Pinpoint the cell where the given text exists, returning its [X, Y] midpoint coordinate. 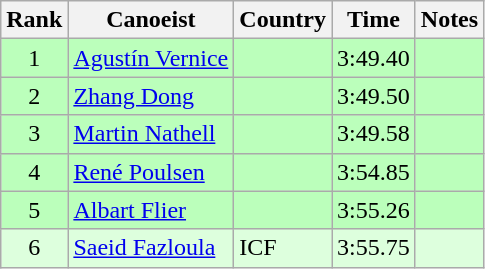
Agustín Vernice [151, 58]
3:49.58 [374, 134]
3:49.40 [374, 58]
2 [34, 96]
Canoeist [151, 20]
ICF [283, 248]
René Poulsen [151, 172]
6 [34, 248]
5 [34, 210]
Zhang Dong [151, 96]
3:55.26 [374, 210]
Country [283, 20]
4 [34, 172]
Notes [449, 20]
3:55.75 [374, 248]
Saeid Fazloula [151, 248]
Albart Flier [151, 210]
Time [374, 20]
Martin Nathell [151, 134]
Rank [34, 20]
1 [34, 58]
3 [34, 134]
3:49.50 [374, 96]
3:54.85 [374, 172]
